Extract the [x, y] coordinate from the center of the cell holding the provided text.  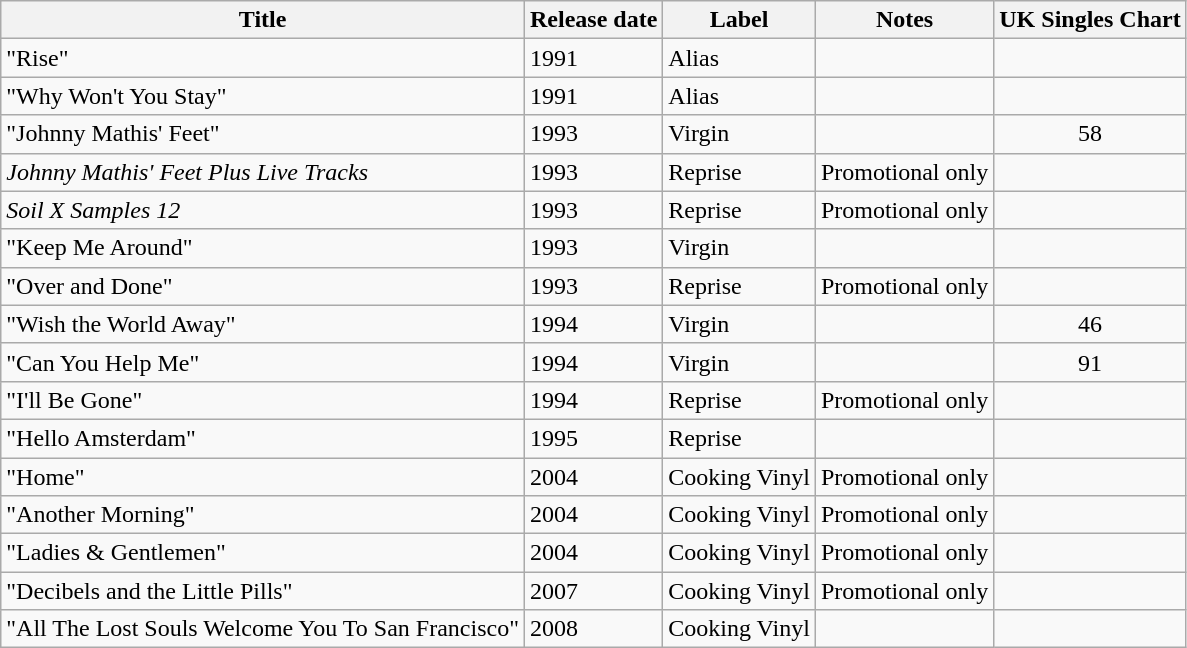
Release date [593, 20]
"All The Lost Souls Welcome You To San Francisco" [263, 629]
Johnny Mathis' Feet Plus Live Tracks [263, 172]
"Decibels and the Little Pills" [263, 591]
"Another Morning" [263, 515]
Label [740, 20]
Notes [904, 20]
"Wish the World Away" [263, 324]
Soil X Samples 12 [263, 210]
"Keep Me Around" [263, 248]
58 [1090, 134]
"Home" [263, 477]
Title [263, 20]
"Can You Help Me" [263, 362]
2008 [593, 629]
"Ladies & Gentlemen" [263, 553]
2007 [593, 591]
"I'll Be Gone" [263, 400]
"Rise" [263, 58]
"Hello Amsterdam" [263, 438]
"Over and Done" [263, 286]
"Why Won't You Stay" [263, 96]
91 [1090, 362]
UK Singles Chart [1090, 20]
1995 [593, 438]
46 [1090, 324]
"Johnny Mathis' Feet" [263, 134]
